For the text-containing cell, return its midpoint in [x, y] coordinate format. 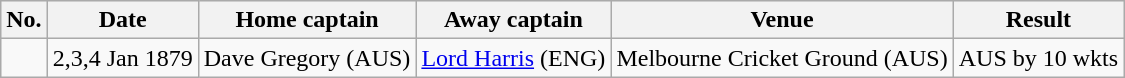
Result [1038, 20]
Away captain [514, 20]
Melbourne Cricket Ground (AUS) [782, 58]
Date [122, 20]
Dave Gregory (AUS) [307, 58]
2,3,4 Jan 1879 [122, 58]
No. [24, 20]
Lord Harris (ENG) [514, 58]
AUS by 10 wkts [1038, 58]
Home captain [307, 20]
Venue [782, 20]
